For the text-containing cell, return its midpoint in [x, y] coordinate format. 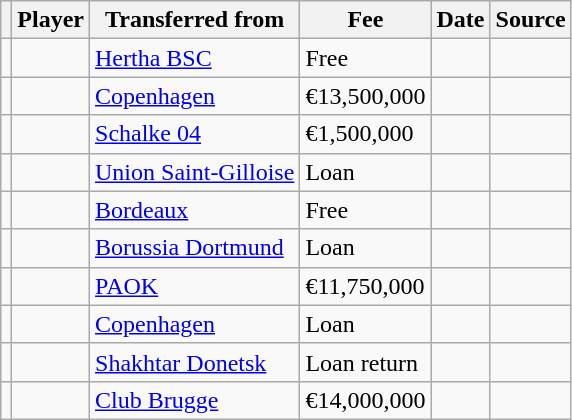
Source [530, 20]
Bordeaux [195, 210]
Borussia Dortmund [195, 248]
€11,750,000 [366, 286]
Fee [366, 20]
PAOK [195, 286]
Loan return [366, 362]
Player [51, 20]
Date [460, 20]
€1,500,000 [366, 134]
Transferred from [195, 20]
Union Saint-Gilloise [195, 172]
Shakhtar Donetsk [195, 362]
€14,000,000 [366, 400]
€13,500,000 [366, 96]
Club Brugge [195, 400]
Schalke 04 [195, 134]
Hertha BSC [195, 58]
